Extract the [x, y] coordinate from the center of the cell holding the provided text.  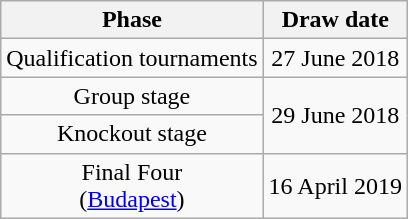
29 June 2018 [335, 115]
27 June 2018 [335, 58]
Qualification tournaments [132, 58]
16 April 2019 [335, 186]
Final Four(Budapest) [132, 186]
Draw date [335, 20]
Phase [132, 20]
Knockout stage [132, 134]
Group stage [132, 96]
